Output the [X, Y] coordinate of the center of the cell containing the given text.  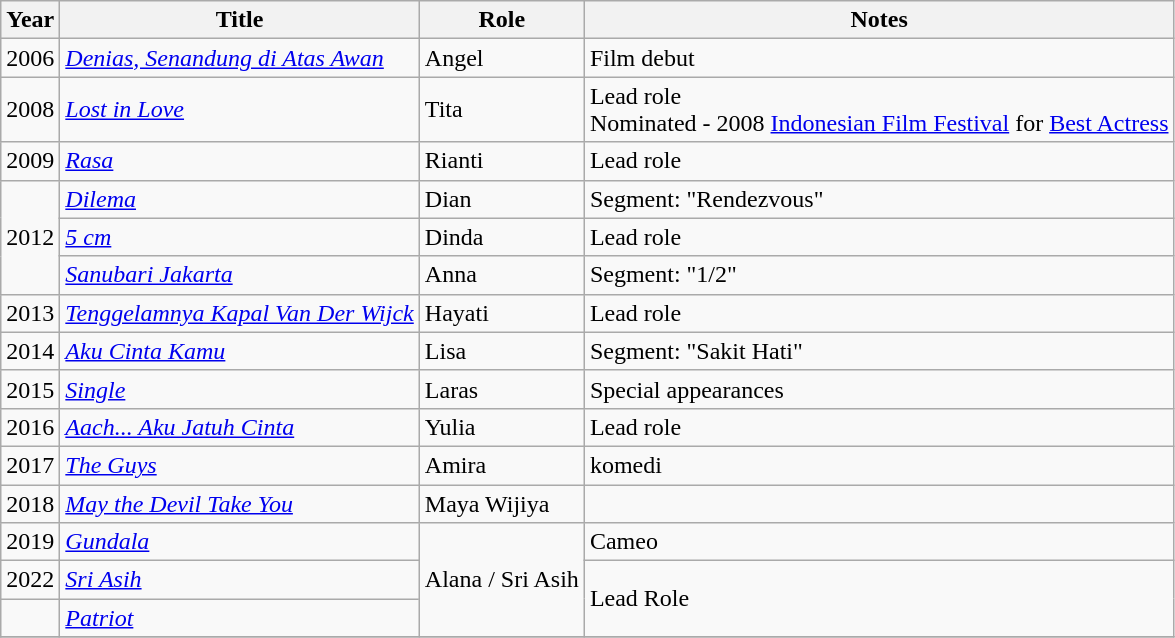
Amira [502, 465]
Notes [879, 20]
Role [502, 20]
Aach... Aku Jatuh Cinta [240, 427]
Dian [502, 199]
2008 [30, 110]
Rasa [240, 161]
Cameo [879, 542]
2019 [30, 542]
Dinda [502, 237]
5 cm [240, 237]
Segment: "1/2" [879, 275]
2009 [30, 161]
2013 [30, 313]
2016 [30, 427]
Aku Cinta Kamu [240, 351]
The Guys [240, 465]
May the Devil Take You [240, 503]
Year [30, 20]
Title [240, 20]
Patriot [240, 618]
Sri Asih [240, 580]
2012 [30, 237]
Tita [502, 110]
Lead Role [879, 599]
2006 [30, 58]
2017 [30, 465]
2015 [30, 389]
Alana / Sri Asih [502, 580]
2014 [30, 351]
Tenggelamnya Kapal Van Der Wijck [240, 313]
Lead roleNominated - 2008 Indonesian Film Festival for Best Actress [879, 110]
Laras [502, 389]
Angel [502, 58]
Film debut [879, 58]
Gundala [240, 542]
Anna [502, 275]
Sanubari Jakarta [240, 275]
Denias, Senandung di Atas Awan [240, 58]
Segment: "Rendezvous" [879, 199]
Rianti [502, 161]
Yulia [502, 427]
Hayati [502, 313]
Single [240, 389]
2022 [30, 580]
komedi [879, 465]
Lost in Love [240, 110]
Maya Wijiya [502, 503]
Lisa [502, 351]
2018 [30, 503]
Segment: "Sakit Hati" [879, 351]
Dilema [240, 199]
Special appearances [879, 389]
